Detect which cell encompasses the target text, then output its [X, Y] center coordinate. 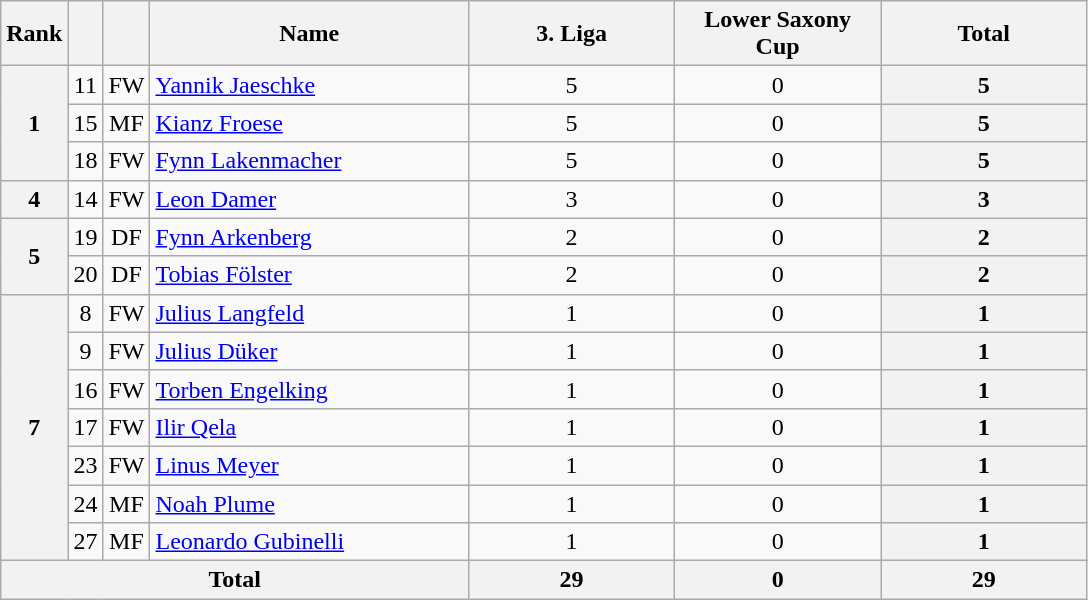
Leonardo Gubinelli [310, 542]
Yannik Jaeschke [310, 85]
Fynn Lakenmacher [310, 161]
4 [34, 199]
15 [86, 123]
Julius Langfeld [310, 313]
Julius Düker [310, 351]
17 [86, 427]
3. Liga [572, 34]
20 [86, 275]
8 [86, 313]
Torben Engelking [310, 389]
16 [86, 389]
Lower Saxony Cup [778, 34]
Fynn Arkenberg [310, 237]
14 [86, 199]
Rank [34, 34]
Linus Meyer [310, 465]
11 [86, 85]
24 [86, 503]
Leon Damer [310, 199]
19 [86, 237]
Ilir Qela [310, 427]
Kianz Froese [310, 123]
Name [310, 34]
Noah Plume [310, 503]
23 [86, 465]
27 [86, 542]
9 [86, 351]
Tobias Fölster [310, 275]
18 [86, 161]
7 [34, 427]
